Extract the [X, Y] coordinate from the center of the cell holding the provided text.  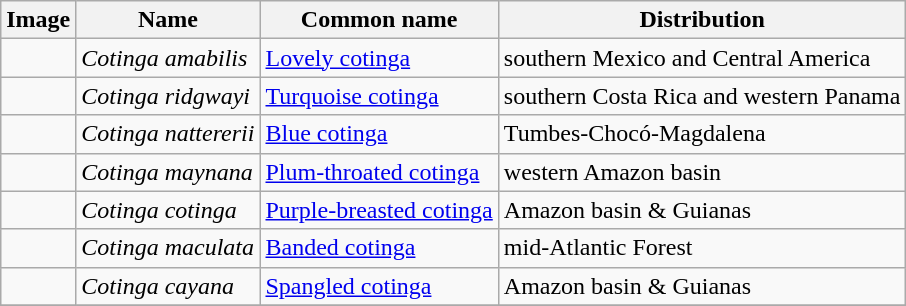
Cotinga ridgwayi [168, 96]
southern Costa Rica and western Panama [702, 96]
Cotinga amabilis [168, 58]
Cotinga maynana [168, 172]
Banded cotinga [379, 248]
Lovely cotinga [379, 58]
southern Mexico and Central America [702, 58]
Cotinga maculata [168, 248]
Spangled cotinga [379, 286]
Cotinga cotinga [168, 210]
Cotinga cayana [168, 286]
Tumbes-Chocó-Magdalena [702, 134]
Name [168, 20]
Turquoise cotinga [379, 96]
Blue cotinga [379, 134]
mid-Atlantic Forest [702, 248]
Distribution [702, 20]
western Amazon basin [702, 172]
Purple-breasted cotinga [379, 210]
Image [38, 20]
Cotinga nattererii [168, 134]
Plum-throated cotinga [379, 172]
Common name [379, 20]
